Extract the [X, Y] coordinate from the center of the cell holding the provided text.  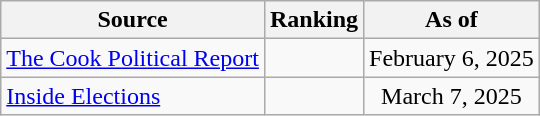
February 6, 2025 [452, 58]
Source [133, 20]
Ranking [314, 20]
As of [452, 20]
Inside Elections [133, 96]
March 7, 2025 [452, 96]
The Cook Political Report [133, 58]
